Locate the cell with the specified text and output its [X, Y] center coordinate. 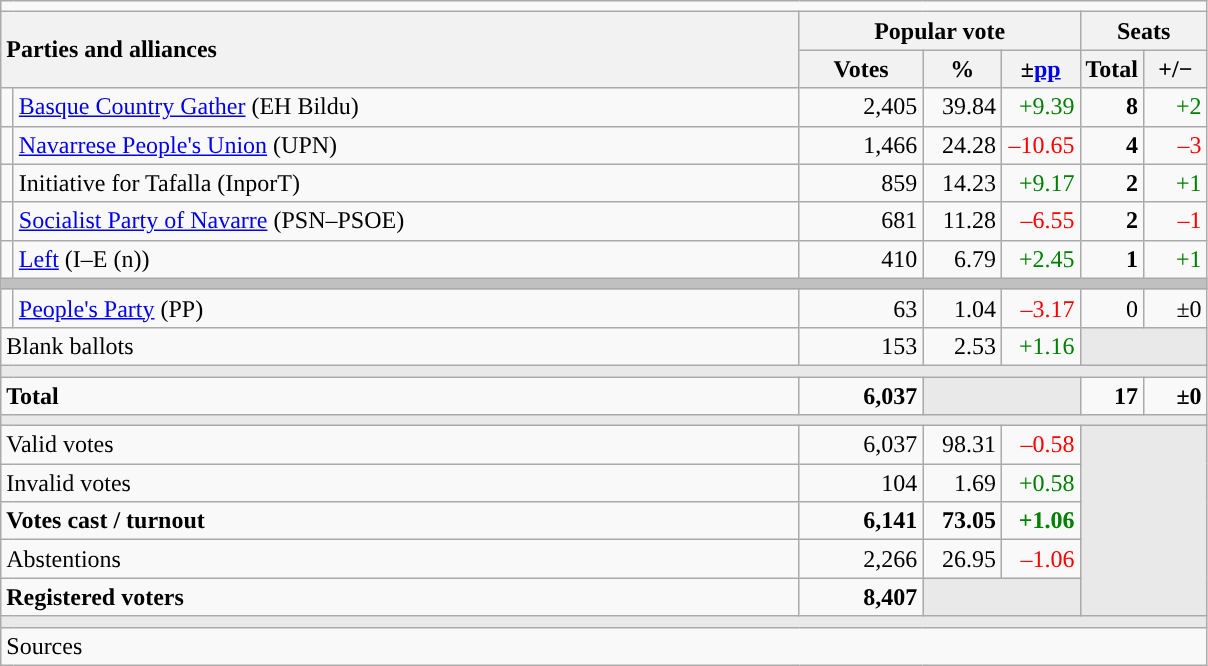
+9.17 [1040, 183]
Seats [1144, 31]
17 [1112, 395]
Parties and alliances [400, 50]
681 [861, 221]
8 [1112, 107]
153 [861, 346]
+1.06 [1040, 521]
73.05 [962, 521]
4 [1112, 145]
People's Party (PP) [406, 308]
Basque Country Gather (EH Bildu) [406, 107]
Navarrese People's Union (UPN) [406, 145]
98.31 [962, 445]
–6.55 [1040, 221]
–10.65 [1040, 145]
Votes cast / turnout [400, 521]
859 [861, 183]
+0.58 [1040, 483]
Registered voters [400, 597]
1 [1112, 259]
2,266 [861, 559]
6.79 [962, 259]
Votes [861, 69]
–1 [1176, 221]
Initiative for Tafalla (InporT) [406, 183]
Valid votes [400, 445]
Invalid votes [400, 483]
11.28 [962, 221]
+/− [1176, 69]
24.28 [962, 145]
% [962, 69]
Sources [604, 646]
+2.45 [1040, 259]
410 [861, 259]
–3.17 [1040, 308]
14.23 [962, 183]
+2 [1176, 107]
±pp [1040, 69]
+1.16 [1040, 346]
1.04 [962, 308]
Socialist Party of Navarre (PSN–PSOE) [406, 221]
Left (I–E (n)) [406, 259]
104 [861, 483]
6,141 [861, 521]
8,407 [861, 597]
63 [861, 308]
–3 [1176, 145]
Popular vote [940, 31]
1,466 [861, 145]
Blank ballots [400, 346]
–0.58 [1040, 445]
0 [1112, 308]
–1.06 [1040, 559]
1.69 [962, 483]
Abstentions [400, 559]
2.53 [962, 346]
26.95 [962, 559]
39.84 [962, 107]
+9.39 [1040, 107]
2,405 [861, 107]
